Provide the (X, Y) coordinate of the cell's center where the given text is located.  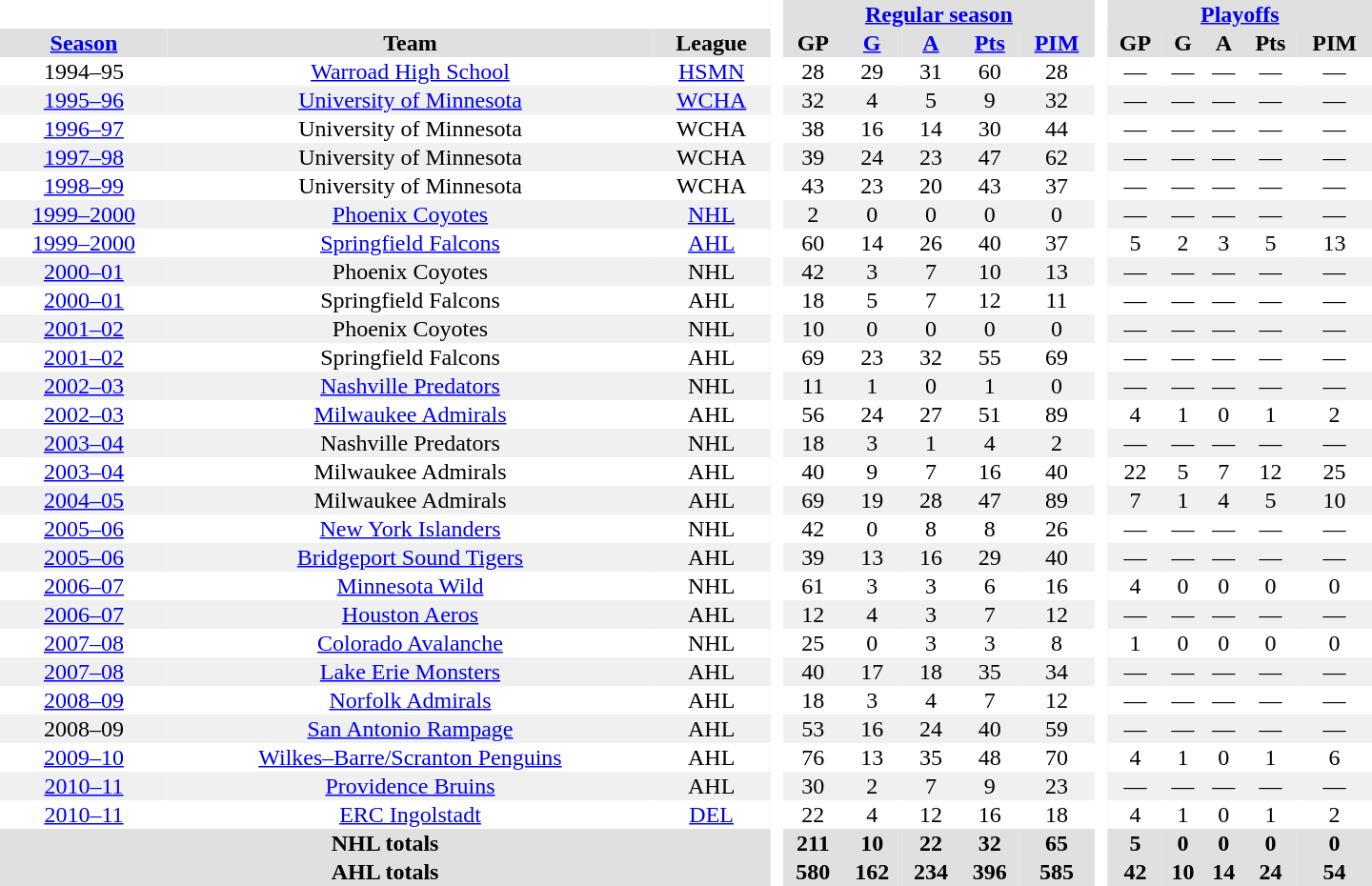
1994–95 (84, 71)
1997–98 (84, 157)
2009–10 (84, 757)
Lake Erie Monsters (410, 672)
20 (931, 186)
61 (813, 586)
Season (84, 43)
38 (813, 129)
59 (1058, 729)
54 (1334, 872)
Regular season (938, 14)
234 (931, 872)
Colorado Avalanche (410, 643)
DEL (711, 815)
211 (813, 843)
Norfolk Admirals (410, 700)
Wilkes–Barre/Scranton Penguins (410, 757)
48 (990, 757)
Minnesota Wild (410, 586)
70 (1058, 757)
San Antonio Rampage (410, 729)
31 (931, 71)
585 (1058, 872)
1998–99 (84, 186)
1996–97 (84, 129)
AHL totals (385, 872)
51 (990, 414)
396 (990, 872)
New York Islanders (410, 529)
Providence Bruins (410, 786)
Playoffs (1241, 14)
34 (1058, 672)
Houston Aeros (410, 614)
NHL totals (385, 843)
55 (990, 357)
56 (813, 414)
ERC Ingolstadt (410, 815)
Team (410, 43)
17 (872, 672)
Bridgeport Sound Tigers (410, 557)
65 (1058, 843)
HSMN (711, 71)
76 (813, 757)
2004–05 (84, 500)
19 (872, 500)
Warroad High School (410, 71)
League (711, 43)
62 (1058, 157)
44 (1058, 129)
27 (931, 414)
162 (872, 872)
580 (813, 872)
1995–96 (84, 100)
53 (813, 729)
